Provide the (X, Y) coordinate of the cell's center where the given text is located.  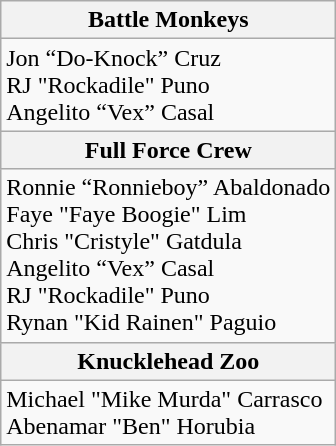
Jon “Do-Knock” CruzRJ "Rockadile" PunoAngelito “Vex” Casal (168, 85)
Battle Monkeys (168, 20)
Knucklehead Zoo (168, 361)
Michael "Mike Murda" CarrascoAbenamar "Ben" Horubia (168, 412)
Full Force Crew (168, 150)
Ronnie “Ronnieboy” AbaldonadoFaye "Faye Boogie" LimChris "Cristyle" GatdulaAngelito “Vex” CasalRJ "Rockadile" PunoRynan "Kid Rainen" Paguio (168, 256)
